Extract the [x, y] coordinate from the center of the cell holding the provided text.  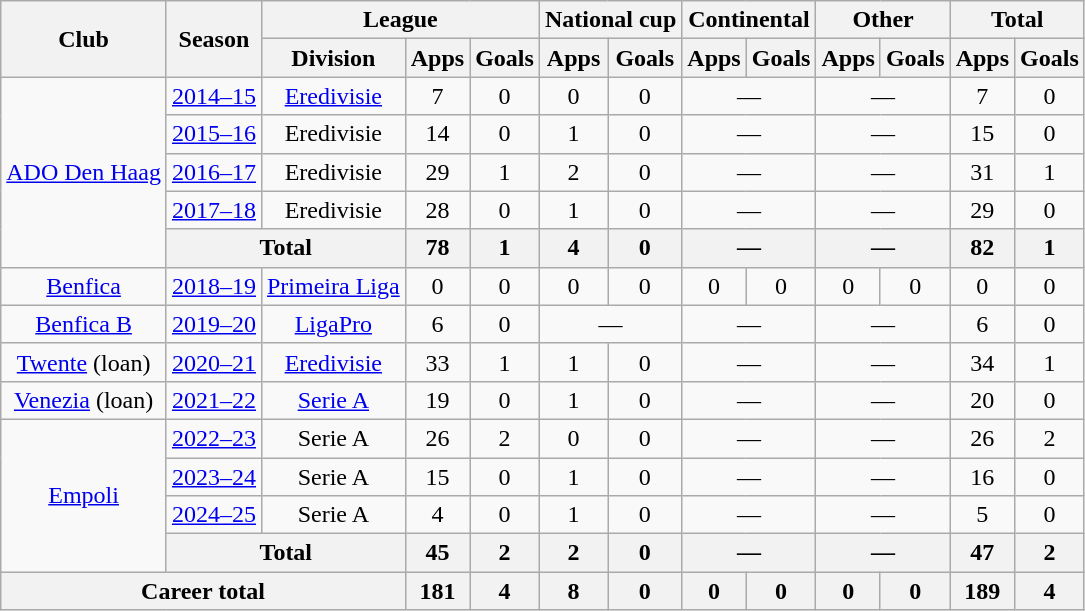
Other [883, 20]
2022–23 [214, 438]
Primeira Liga [333, 286]
14 [437, 134]
45 [437, 553]
28 [437, 210]
47 [982, 553]
National cup [610, 20]
34 [982, 362]
ADO Den Haag [84, 172]
2020–21 [214, 362]
LigaPro [333, 324]
Club [84, 39]
Season [214, 39]
2017–18 [214, 210]
Career total [203, 591]
5 [982, 515]
8 [573, 591]
16 [982, 477]
Venezia (loan) [84, 400]
Empoli [84, 495]
Twente (loan) [84, 362]
78 [437, 248]
181 [437, 591]
20 [982, 400]
31 [982, 172]
2014–15 [214, 96]
Division [333, 58]
Benfica B [84, 324]
82 [982, 248]
Continental [749, 20]
33 [437, 362]
19 [437, 400]
2018–19 [214, 286]
2019–20 [214, 324]
League [400, 20]
2024–25 [214, 515]
2021–22 [214, 400]
2016–17 [214, 172]
2023–24 [214, 477]
2015–16 [214, 134]
189 [982, 591]
Benfica [84, 286]
